Detect which cell encompasses the target text, then output its (X, Y) center coordinate. 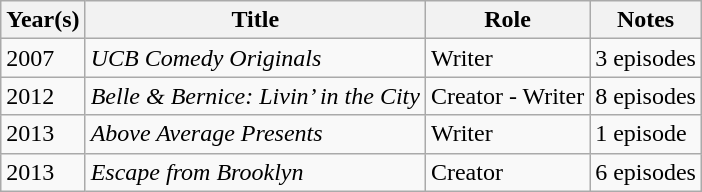
2012 (43, 96)
8 episodes (646, 96)
Role (507, 20)
Creator - Writer (507, 96)
2007 (43, 58)
Escape from Brooklyn (255, 172)
Belle & Bernice: Livin’ in the City (255, 96)
3 episodes (646, 58)
Year(s) (43, 20)
1 episode (646, 134)
Title (255, 20)
UCB Comedy Originals (255, 58)
Above Average Presents (255, 134)
Creator (507, 172)
6 episodes (646, 172)
Notes (646, 20)
